Provide the [X, Y] coordinate of the cell's center where the given text is located.  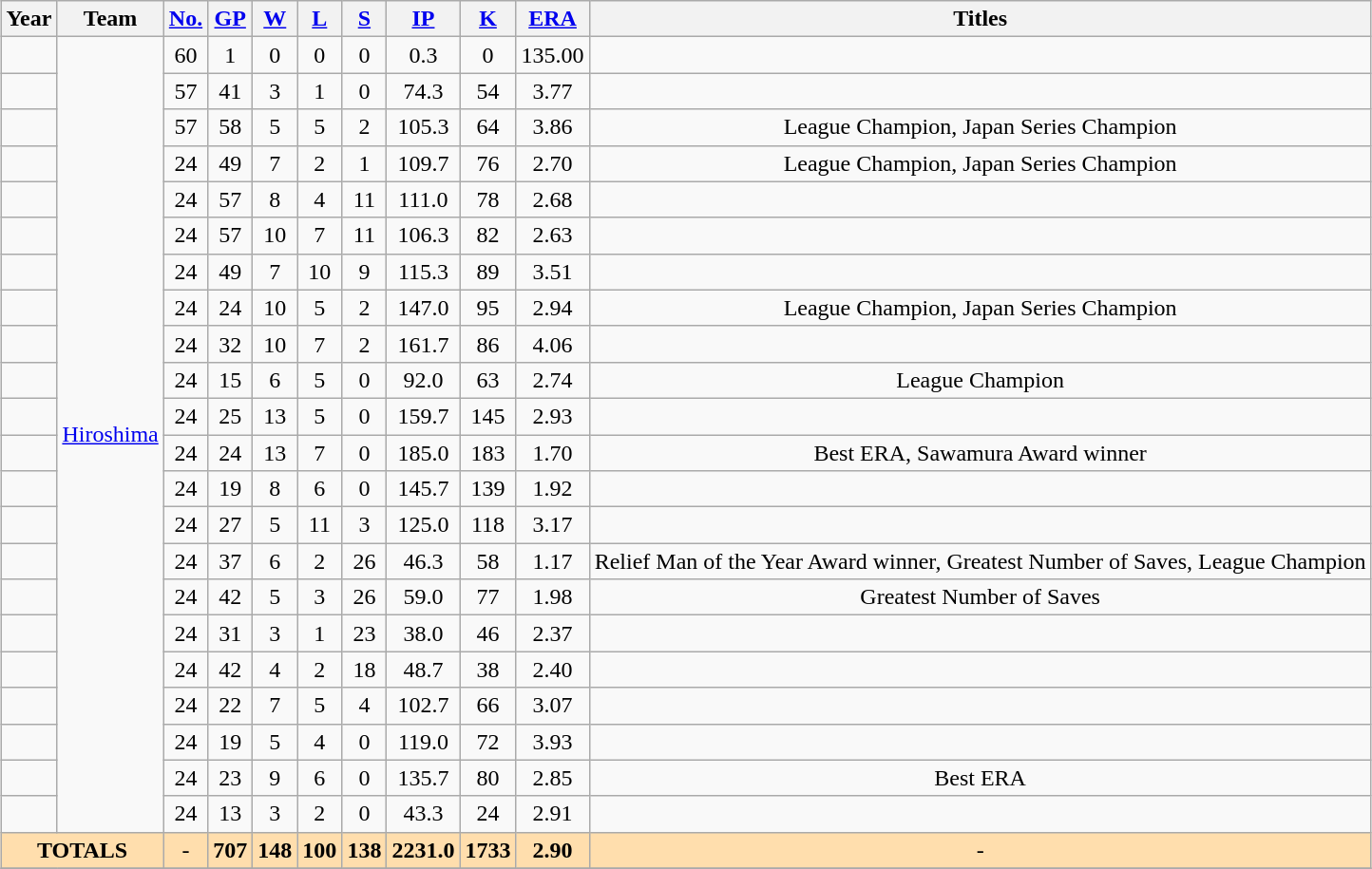
145.7 [424, 489]
2231.0 [424, 850]
105.3 [424, 127]
2.68 [553, 199]
1.92 [553, 489]
72 [488, 742]
77 [488, 597]
41 [230, 91]
64 [488, 127]
2.90 [553, 850]
2.94 [553, 308]
138 [365, 850]
95 [488, 308]
145 [488, 416]
66 [488, 706]
43.3 [424, 814]
18 [365, 670]
80 [488, 778]
4.06 [553, 344]
Titles [981, 19]
15 [230, 380]
27 [230, 525]
139 [488, 489]
ERA [553, 19]
2.93 [553, 416]
31 [230, 633]
148 [276, 850]
W [276, 19]
118 [488, 525]
89 [488, 272]
2.85 [553, 778]
135.7 [424, 778]
IP [424, 19]
1733 [488, 850]
32 [230, 344]
92.0 [424, 380]
No. [185, 19]
161.7 [424, 344]
54 [488, 91]
74.3 [424, 91]
46.3 [424, 561]
2.63 [553, 236]
2.40 [553, 670]
3.07 [553, 706]
48.7 [424, 670]
Team [110, 19]
102.7 [424, 706]
TOTALS [82, 850]
2.91 [553, 814]
Hiroshima [110, 435]
59.0 [424, 597]
86 [488, 344]
22 [230, 706]
100 [319, 850]
147.0 [424, 308]
106.3 [424, 236]
82 [488, 236]
3.93 [553, 742]
S [365, 19]
183 [488, 453]
Greatest Number of Saves [981, 597]
Relief Man of the Year Award winner, Greatest Number of Saves, League Champion [981, 561]
38 [488, 670]
3.17 [553, 525]
L [319, 19]
63 [488, 380]
Best ERA, Sawamura Award winner [981, 453]
2.70 [553, 163]
0.3 [424, 55]
707 [230, 850]
1.98 [553, 597]
115.3 [424, 272]
60 [185, 55]
K [488, 19]
Year [29, 19]
159.7 [424, 416]
76 [488, 163]
2.74 [553, 380]
1.17 [553, 561]
135.00 [553, 55]
3.51 [553, 272]
185.0 [424, 453]
3.86 [553, 127]
Best ERA [981, 778]
37 [230, 561]
2.37 [553, 633]
109.7 [424, 163]
1.70 [553, 453]
119.0 [424, 742]
78 [488, 199]
38.0 [424, 633]
3.77 [553, 91]
125.0 [424, 525]
25 [230, 416]
League Champion [981, 380]
111.0 [424, 199]
GP [230, 19]
46 [488, 633]
